Output the [X, Y] coordinate of the center of the cell containing the given text.  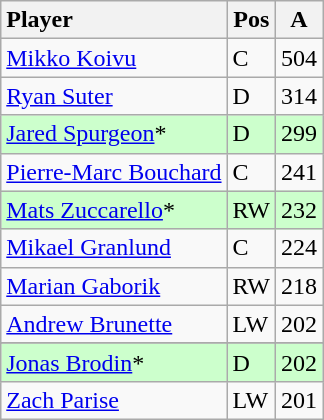
Pierre-Marc Bouchard [114, 172]
Mats Zuccarello* [114, 210]
Marian Gaborik [114, 286]
Jonas Brodin* [114, 362]
Ryan Suter [114, 96]
Zach Parise [114, 400]
224 [298, 248]
314 [298, 96]
201 [298, 400]
Mikko Koivu [114, 58]
299 [298, 134]
241 [298, 172]
Andrew Brunette [114, 324]
Player [114, 20]
Pos [251, 20]
Jared Spurgeon* [114, 134]
218 [298, 286]
Mikael Granlund [114, 248]
A [298, 20]
504 [298, 58]
232 [298, 210]
